Identify which cell holds the provided text, then report its (X, Y) central coordinate. 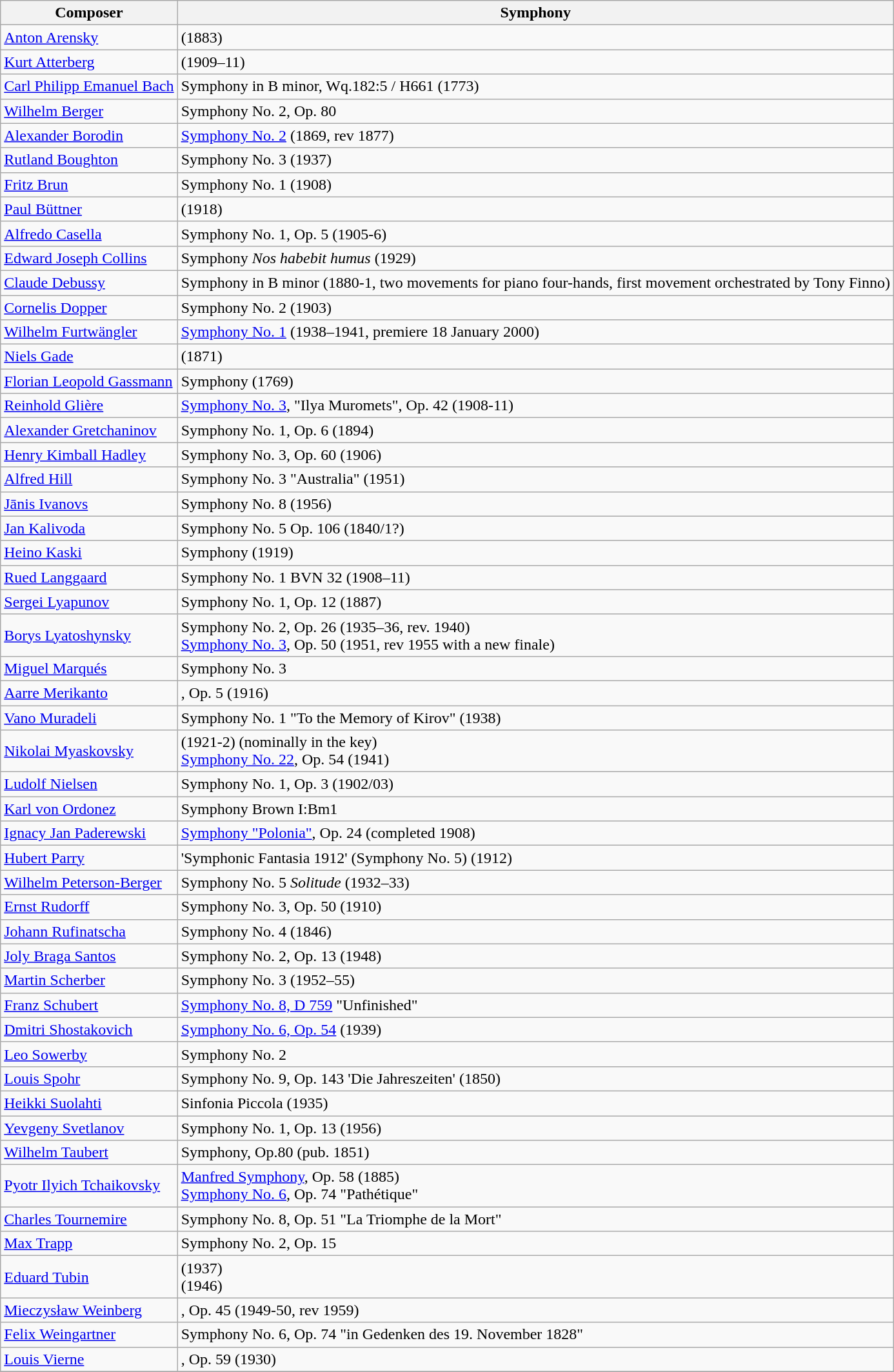
Felix Weingartner (89, 1335)
Heikki Suolahti (89, 1103)
Miguel Marqués (89, 668)
Jānis Ivanovs (89, 504)
Carl Philipp Emanuel Bach (89, 86)
Cornelis Dopper (89, 308)
Dmitri Shostakovich (89, 1029)
Louis Vierne (89, 1359)
Alfred Hill (89, 479)
Kurt Atterberg (89, 62)
Symphony No. 3 (1952–55) (535, 980)
Symphony No. 2 (1869, rev 1877) (535, 135)
Martin Scherber (89, 980)
Wilhelm Peterson-Berger (89, 882)
Symphony No. 8, D 759 "Unfinished" (535, 1005)
Anton Arensky (89, 37)
Reinhold Glière (89, 406)
Paul Büttner (89, 209)
Composer (89, 13)
Symphony No. 1 "To the Memory of Kirov" (1938) (535, 718)
Henry Kimball Hadley (89, 455)
Symphony No. 1 (1908) (535, 184)
Symphony in B minor (1880-1, two movements for piano four-hands, first movement orchestrated by Tony Finno) (535, 283)
Symphony No. 2, Op. 13 (1948) (535, 956)
Louis Spohr (89, 1079)
Symphony No. 5 Op. 106 (1840/1?) (535, 528)
Symphony No. 1, Op. 3 (1902/03) (535, 784)
(1918) (535, 209)
Symphony No. 2, Op. 15 (535, 1244)
Wilhelm Taubert (89, 1153)
Ludolf Nielsen (89, 784)
Claude Debussy (89, 283)
Symphony No. 3 (1937) (535, 160)
Symphony No. 5 Solitude (1932–33) (535, 882)
Symphony No. 2 (535, 1054)
Symphony No. 8, Op. 51 "La Triomphe de la Mort" (535, 1219)
Symphony No. 2 (1903) (535, 308)
Symphony No. 3 (535, 668)
Symphony No. 1, Op. 5 (1905-6) (535, 234)
Symphony No. 1, Op. 13 (1956) (535, 1128)
Symphony "Polonia", Op. 24 (completed 1908) (535, 833)
Leo Sowerby (89, 1054)
Franz Schubert (89, 1005)
(1937) (1946) (535, 1277)
Symphony No. 1 BVN 32 (1908–11) (535, 577)
Symphony No. 4 (1846) (535, 931)
Joly Braga Santos (89, 956)
Sergei Lyapunov (89, 602)
Manfred Symphony, Op. 58 (1885)Symphony No. 6, Op. 74 "Pathétique" (535, 1186)
Symphony Nos habebit humus (1929) (535, 258)
Wilhelm Berger (89, 111)
Symphony No. 3 "Australia" (1951) (535, 479)
Alexander Borodin (89, 135)
Symphony No. 6, Op. 74 "in Gedenken des 19. November 1828" (535, 1335)
Jan Kalivoda (89, 528)
Symphony No. 6, Op. 54 (1939) (535, 1029)
Mieczysław Weinberg (89, 1310)
Aarre Merikanto (89, 693)
Alexander Gretchaninov (89, 430)
Johann Rufinatscha (89, 931)
Hubert Parry (89, 858)
Symphony No. 1 (1938–1941, premiere 18 January 2000) (535, 332)
Symphony (535, 13)
Symphony No. 3, Op. 50 (1910) (535, 907)
Symphony in B minor, Wq.182:5 / H661 (1773) (535, 86)
Nikolai Myaskovsky (89, 751)
Borys Lyatoshynsky (89, 635)
Symphony No. 3, "Ilya Muromets", Op. 42 (1908-11) (535, 406)
Fritz Brun (89, 184)
Edward Joseph Collins (89, 258)
Vano Muradeli (89, 718)
'Symphonic Fantasia 1912' (Symphony No. 5) (1912) (535, 858)
Wilhelm Furtwängler (89, 332)
, Op. 45 (1949-50, rev 1959) (535, 1310)
Pyotr Ilyich Tchaikovsky (89, 1186)
Karl von Ordonez (89, 809)
Symphony No. 2, Op. 80 (535, 111)
Charles Tournemire (89, 1219)
Rutland Boughton (89, 160)
Ignacy Jan Paderewski (89, 833)
Sinfonia Piccola (1935) (535, 1103)
, Op. 5 (1916) (535, 693)
Symphony No. 1, Op. 12 (1887) (535, 602)
Symphony (1769) (535, 381)
Heino Kaski (89, 553)
(1909–11) (535, 62)
(1883) (535, 37)
Symphony Brown I:Bm1 (535, 809)
Max Trapp (89, 1244)
Eduard Tubin (89, 1277)
Symphony (1919) (535, 553)
Rued Langgaard (89, 577)
Symphony, Op.80 (pub. 1851) (535, 1153)
Symphony No. 9, Op. 143 'Die Jahreszeiten' (1850) (535, 1079)
Florian Leopold Gassmann (89, 381)
Symphony No. 2, Op. 26 (1935–36, rev. 1940)Symphony No. 3, Op. 50 (1951, rev 1955 with a new finale) (535, 635)
Symphony No. 1, Op. 6 (1894) (535, 430)
(1871) (535, 357)
Alfredo Casella (89, 234)
Yevgeny Svetlanov (89, 1128)
Symphony No. 3, Op. 60 (1906) (535, 455)
Ernst Rudorff (89, 907)
, Op. 59 (1930) (535, 1359)
(1921-2) (nominally in the key)Symphony No. 22, Op. 54 (1941) (535, 751)
Niels Gade (89, 357)
Symphony No. 8 (1956) (535, 504)
